Provide the (x, y) coordinate of the cell's center where the given text is located.  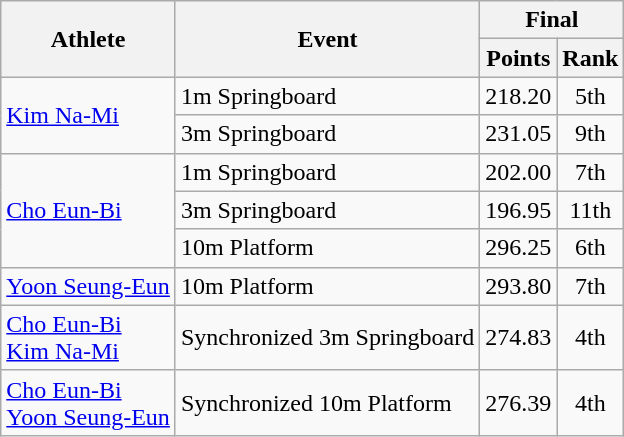
196.95 (518, 210)
231.05 (518, 134)
11th (590, 210)
Kim Na-Mi (88, 115)
Event (327, 39)
293.80 (518, 286)
Cho Eun-Bi Kim Na-Mi (88, 338)
274.83 (518, 338)
Synchronized 10m Platform (327, 402)
Cho Eun-Bi (88, 210)
218.20 (518, 96)
202.00 (518, 172)
Rank (590, 58)
Cho Eun-Bi Yoon Seung-Eun (88, 402)
5th (590, 96)
Points (518, 58)
Final (552, 20)
Athlete (88, 39)
276.39 (518, 402)
Synchronized 3m Springboard (327, 338)
9th (590, 134)
6th (590, 248)
296.25 (518, 248)
Yoon Seung-Eun (88, 286)
